Capture the cell that displays the provided text and extract its (x, y) central coordinate. 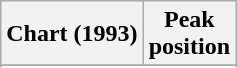
Chart (1993) (72, 34)
Peakposition (189, 34)
